Search for the cell housing the specified text and yield its [X, Y] center coordinate. 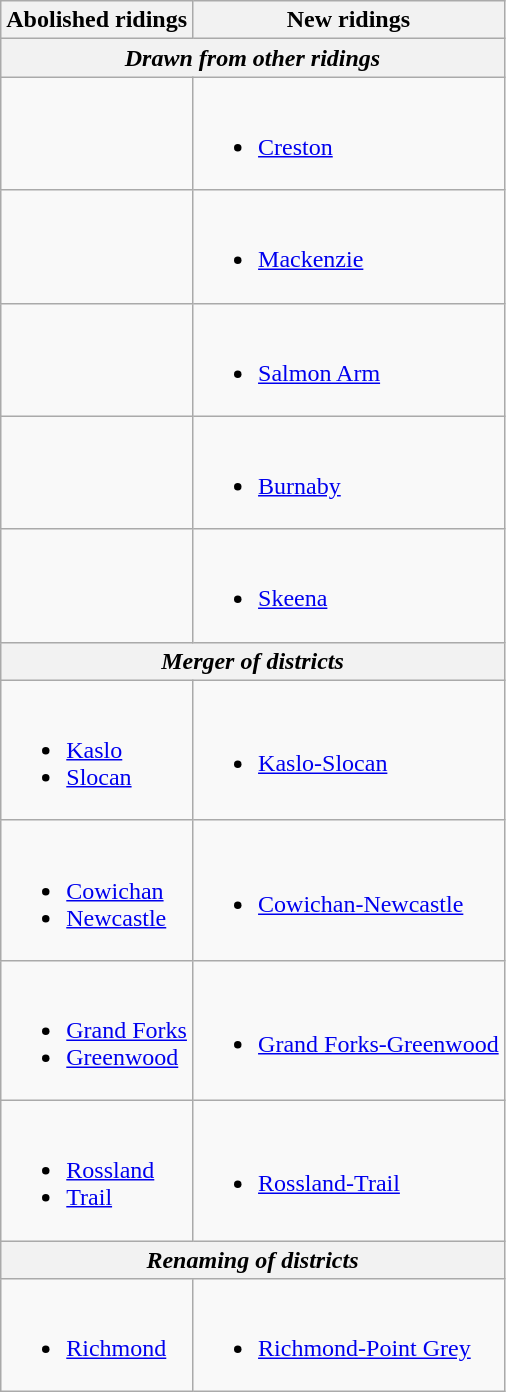
Drawn from other ridings [252, 58]
Merger of districts [252, 661]
Cowichan-Newcastle [349, 890]
RosslandTrail [97, 1170]
Skeena [349, 586]
Renaming of districts [252, 1259]
Richmond-Point Grey [349, 1336]
CowichanNewcastle [97, 890]
New ridings [349, 20]
Rossland-Trail [349, 1170]
Mackenzie [349, 246]
Abolished ridings [97, 20]
Creston [349, 134]
Grand ForksGreenwood [97, 1030]
Burnaby [349, 472]
Salmon Arm [349, 360]
Richmond [97, 1336]
Grand Forks-Greenwood [349, 1030]
Kaslo-Slocan [349, 750]
KasloSlocan [97, 750]
